Find where the given text appears and provide that cell's center as [X, Y] coordinate. 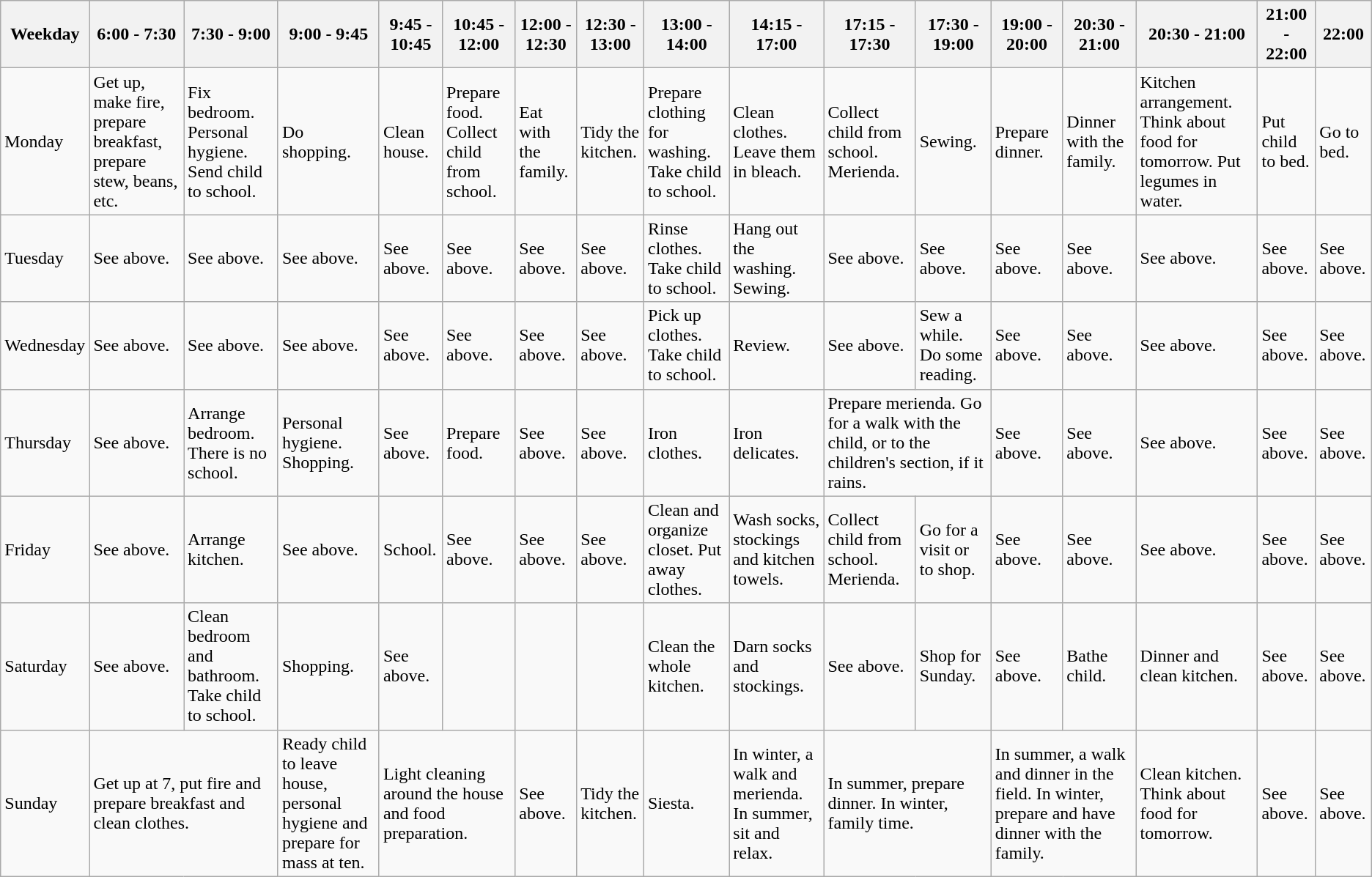
Shopping. [328, 667]
Clean bedroom and bathroom. Take child to school. [232, 667]
7:30 - 9:00 [232, 34]
Get up, make fire, prepare breakfast, prepare stew, beans, etc. [136, 141]
Clean house. [410, 141]
Saturday [45, 667]
In winter, a walk and merienda. In summer, sit and relax. [777, 803]
Shop for Sunday. [953, 667]
Siesta. [687, 803]
Darn socks and stockings. [777, 667]
Go for a visit or to shop. [953, 549]
9:45 - 10:45 [410, 34]
Sunday [45, 803]
17:15 - 17:30 [869, 34]
Rinse clothes. Take child to school. [687, 258]
Put child to bed. [1287, 141]
Prepare dinner. [1027, 141]
Hang out the washing. Sewing. [777, 258]
School. [410, 549]
Thursday [45, 443]
Light cleaning around the house and food preparation. [447, 803]
In summer, prepare dinner. In winter, family time. [907, 803]
Weekday [45, 34]
Wash socks, stockings and kitchen towels. [777, 549]
Dinner with the family. [1099, 141]
In summer, a walk and dinner in the field. In winter, prepare and have dinner with the family. [1063, 803]
Clean clothes. Leave them in bleach. [777, 141]
6:00 - 7:30 [136, 34]
Clean kitchen. Think about food for tomorrow. [1197, 803]
Iron delicates. [777, 443]
19:00 - 20:00 [1027, 34]
Fix bedroom. Personal hygiene. Send child to school. [232, 141]
Prepare merienda. Go for a walk with the child, or to the children's section, if it rains. [907, 443]
Eat with the family. [546, 141]
Wednesday [45, 346]
10:45 - 12:00 [479, 34]
12:30 - 13:00 [611, 34]
Go to bed. [1343, 141]
Clean the whole kitchen. [687, 667]
Tuesday [45, 258]
Ready child to leave house, personal hygiene and prepare for mass at ten. [328, 803]
Sewing. [953, 141]
Iron clothes. [687, 443]
Prepare food. Collect child from school. [479, 141]
Get up at 7, put fire and prepare breakfast and clean clothes. [184, 803]
14:15 - 17:00 [777, 34]
12:00 - 12:30 [546, 34]
Dinner and clean kitchen. [1197, 667]
Do shopping. [328, 141]
Clean and organize closet. Put away clothes. [687, 549]
22:00 [1343, 34]
Kitchen arrangement. Think about food for tomorrow. Put legumes in water. [1197, 141]
Friday [45, 549]
Prepare food. [479, 443]
Arrange kitchen. [232, 549]
Prepare clothing for washing. Take child to school. [687, 141]
13:00 - 14:00 [687, 34]
Review. [777, 346]
Pick up clothes. Take child to school. [687, 346]
Arrange bedroom. There is no school. [232, 443]
Personal hygiene. Shopping. [328, 443]
Monday [45, 141]
21:00 - 22:00 [1287, 34]
Sew a while. Do some reading. [953, 346]
Bathe child. [1099, 667]
17:30 - 19:00 [953, 34]
9:00 - 9:45 [328, 34]
